Output the (x, y) coordinate of the center of the cell containing the given text.  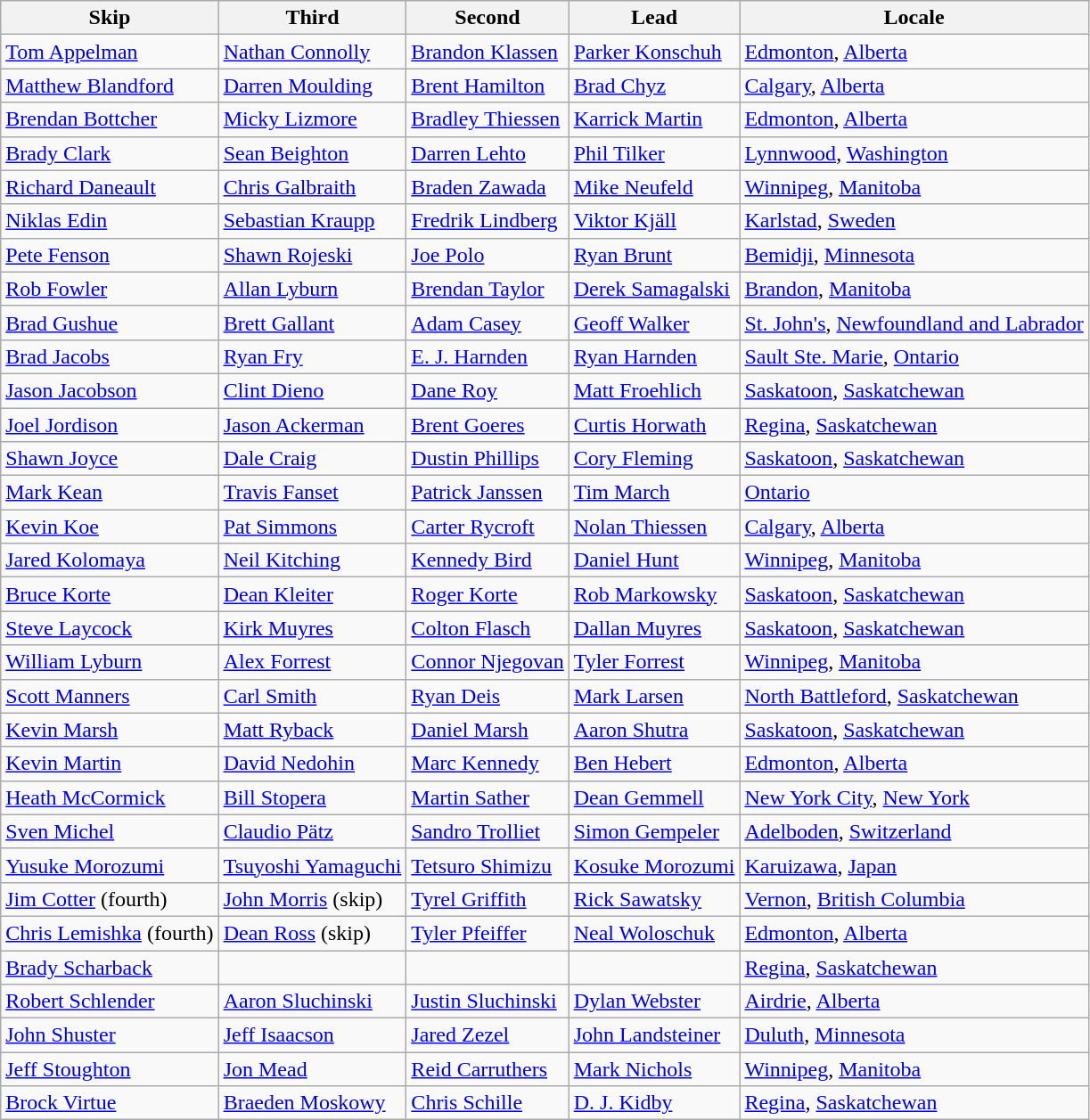
Tyler Pfeiffer (488, 933)
Jared Zezel (488, 1035)
Dean Kleiter (312, 594)
Dylan Webster (654, 1001)
David Nedohin (312, 764)
Neal Woloschuk (654, 933)
Matt Froehlich (654, 390)
Brandon, Manitoba (914, 289)
Brett Gallant (312, 323)
Cory Fleming (654, 459)
Kevin Marsh (110, 730)
Nathan Connolly (312, 52)
Jason Jacobson (110, 390)
Dean Ross (skip) (312, 933)
Pat Simmons (312, 527)
Darren Moulding (312, 86)
Jeff Stoughton (110, 1069)
Bruce Korte (110, 594)
Brad Chyz (654, 86)
Geoff Walker (654, 323)
Neil Kitching (312, 560)
Mark Nichols (654, 1069)
Aaron Shutra (654, 730)
Derek Samagalski (654, 289)
Tyler Forrest (654, 662)
Fredrik Lindberg (488, 221)
Kevin Koe (110, 527)
Bemidji, Minnesota (914, 255)
Jim Cotter (fourth) (110, 899)
Duluth, Minnesota (914, 1035)
Mike Neufeld (654, 187)
Karlstad, Sweden (914, 221)
Karuizawa, Japan (914, 865)
Connor Njegovan (488, 662)
Tetsuro Shimizu (488, 865)
John Morris (skip) (312, 899)
Brady Scharback (110, 967)
Kosuke Morozumi (654, 865)
Brendan Taylor (488, 289)
Travis Fanset (312, 493)
Curtis Horwath (654, 425)
Scott Manners (110, 696)
Robert Schlender (110, 1001)
Kevin Martin (110, 764)
Adelboden, Switzerland (914, 831)
Allan Lyburn (312, 289)
Airdrie, Alberta (914, 1001)
Brad Jacobs (110, 356)
Chris Galbraith (312, 187)
Adam Casey (488, 323)
Chris Schille (488, 1103)
Sandro Trolliet (488, 831)
Sault Ste. Marie, Ontario (914, 356)
Ryan Deis (488, 696)
Bradley Thiessen (488, 119)
Patrick Janssen (488, 493)
Joe Polo (488, 255)
New York City, New York (914, 797)
St. John's, Newfoundland and Labrador (914, 323)
Matt Ryback (312, 730)
Brent Hamilton (488, 86)
Aaron Sluchinski (312, 1001)
Jeff Isaacson (312, 1035)
Brad Gushue (110, 323)
Braeden Moskowy (312, 1103)
Ontario (914, 493)
Tom Appelman (110, 52)
Steve Laycock (110, 628)
Brendan Bottcher (110, 119)
Ryan Harnden (654, 356)
Skip (110, 18)
Pete Fenson (110, 255)
Sean Beighton (312, 153)
Richard Daneault (110, 187)
Lead (654, 18)
Joel Jordison (110, 425)
Alex Forrest (312, 662)
Darren Lehto (488, 153)
Sebastian Kraupp (312, 221)
Ryan Brunt (654, 255)
Micky Lizmore (312, 119)
Parker Konschuh (654, 52)
Jared Kolomaya (110, 560)
Kirk Muyres (312, 628)
Ben Hebert (654, 764)
Mark Kean (110, 493)
Viktor Kjäll (654, 221)
Dane Roy (488, 390)
Yusuke Morozumi (110, 865)
Jason Ackerman (312, 425)
Sven Michel (110, 831)
William Lyburn (110, 662)
Nolan Thiessen (654, 527)
Tyrel Griffith (488, 899)
Claudio Pätz (312, 831)
Lynnwood, Washington (914, 153)
Braden Zawada (488, 187)
Heath McCormick (110, 797)
Daniel Hunt (654, 560)
Mark Larsen (654, 696)
Carter Rycroft (488, 527)
Ryan Fry (312, 356)
Brandon Klassen (488, 52)
John Landsteiner (654, 1035)
Martin Sather (488, 797)
D. J. Kidby (654, 1103)
Bill Stopera (312, 797)
Tsuyoshi Yamaguchi (312, 865)
Rob Fowler (110, 289)
Reid Carruthers (488, 1069)
Rob Markowsky (654, 594)
Matthew Blandford (110, 86)
Locale (914, 18)
John Shuster (110, 1035)
North Battleford, Saskatchewan (914, 696)
Simon Gempeler (654, 831)
Colton Flasch (488, 628)
Shawn Joyce (110, 459)
Brock Virtue (110, 1103)
Vernon, British Columbia (914, 899)
Second (488, 18)
Kennedy Bird (488, 560)
Tim March (654, 493)
Dallan Muyres (654, 628)
Karrick Martin (654, 119)
E. J. Harnden (488, 356)
Clint Dieno (312, 390)
Jon Mead (312, 1069)
Dustin Phillips (488, 459)
Brady Clark (110, 153)
Phil Tilker (654, 153)
Third (312, 18)
Rick Sawatsky (654, 899)
Justin Sluchinski (488, 1001)
Chris Lemishka (fourth) (110, 933)
Dale Craig (312, 459)
Brent Goeres (488, 425)
Shawn Rojeski (312, 255)
Roger Korte (488, 594)
Marc Kennedy (488, 764)
Dean Gemmell (654, 797)
Daniel Marsh (488, 730)
Carl Smith (312, 696)
Niklas Edin (110, 221)
